Determine the [X, Y] coordinate at the center of the cell enclosing the given text.  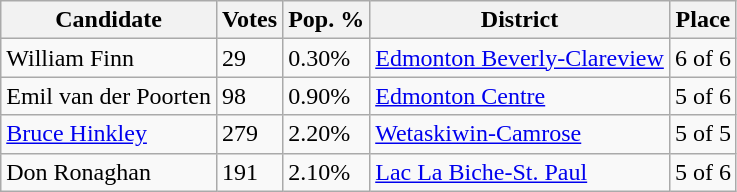
Emil van der Poorten [109, 96]
Place [702, 20]
2.10% [326, 172]
Wetaskiwin-Camrose [520, 134]
Edmonton Centre [520, 96]
0.30% [326, 58]
0.90% [326, 96]
William Finn [109, 58]
6 of 6 [702, 58]
279 [249, 134]
Bruce Hinkley [109, 134]
191 [249, 172]
Pop. % [326, 20]
29 [249, 58]
District [520, 20]
Edmonton Beverly-Clareview [520, 58]
98 [249, 96]
Lac La Biche-St. Paul [520, 172]
5 of 5 [702, 134]
Candidate [109, 20]
Votes [249, 20]
Don Ronaghan [109, 172]
2.20% [326, 134]
